From the cell containing the given text, extract its center point as [x, y] coordinate. 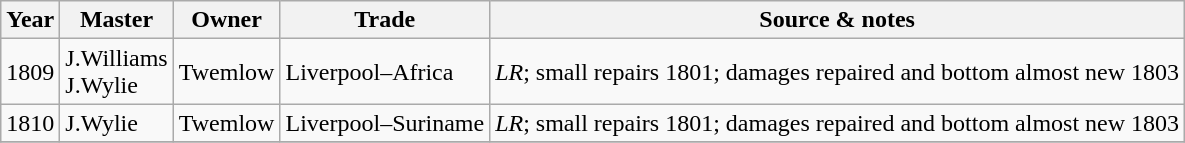
1810 [30, 123]
Trade [385, 20]
J.Wylie [116, 123]
Owner [226, 20]
1809 [30, 72]
Year [30, 20]
Liverpool–Africa [385, 72]
Master [116, 20]
Source & notes [838, 20]
Liverpool–Suriname [385, 123]
J.WilliamsJ.Wylie [116, 72]
